For the text-containing cell, return its midpoint in [x, y] coordinate format. 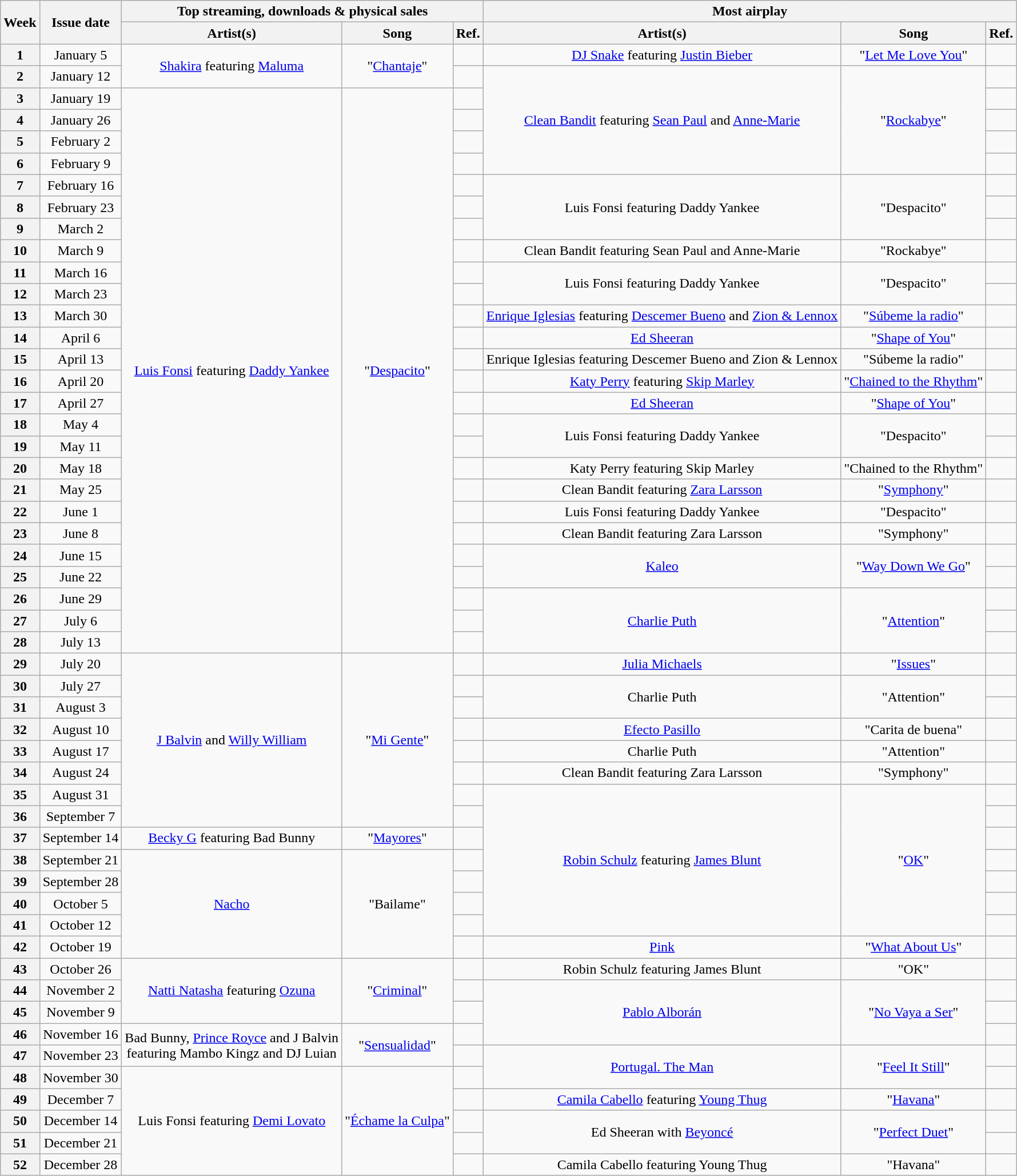
July 20 [81, 664]
May 11 [81, 447]
November 30 [81, 1078]
October 19 [81, 947]
41 [20, 925]
February 2 [81, 142]
48 [20, 1078]
34 [20, 773]
July 13 [81, 643]
February 23 [81, 207]
Ed Sheeran with Beyoncé [662, 1132]
29 [20, 664]
December 14 [81, 1121]
May 25 [81, 490]
"Sensualidad" [398, 1045]
Week [20, 22]
"Perfect Duet" [914, 1132]
J Balvin and Willy William [232, 740]
April 13 [81, 360]
November 2 [81, 991]
April 6 [81, 338]
June 22 [81, 577]
September 28 [81, 882]
May 4 [81, 425]
18 [20, 425]
November 9 [81, 1012]
50 [20, 1121]
36 [20, 816]
"Carita de buena" [914, 729]
Top streaming, downloads & physical sales [302, 11]
Bad Bunny, Prince Royce and J Balvin featuring Mambo Kingz and DJ Luian [232, 1045]
2 [20, 77]
22 [20, 512]
30 [20, 686]
33 [20, 751]
"Bailame" [398, 903]
37 [20, 838]
November 16 [81, 1034]
May 18 [81, 468]
25 [20, 577]
Julia Michaels [662, 664]
October 5 [81, 903]
47 [20, 1056]
Efecto Pasillo [662, 729]
28 [20, 643]
21 [20, 490]
42 [20, 947]
"No Vaya a Ser" [914, 1012]
December 28 [81, 1165]
45 [20, 1012]
10 [20, 250]
August 24 [81, 773]
12 [20, 294]
December 21 [81, 1143]
September 21 [81, 860]
Pablo Alborán [662, 1012]
Shakira featuring Maluma [232, 66]
7 [20, 185]
16 [20, 381]
July 6 [81, 620]
1 [20, 55]
43 [20, 969]
June 8 [81, 533]
Pink [662, 947]
April 20 [81, 381]
32 [20, 729]
35 [20, 795]
March 16 [81, 273]
46 [20, 1034]
Luis Fonsi featuring Demi Lovato [232, 1121]
August 3 [81, 708]
39 [20, 882]
January 19 [81, 98]
DJ Snake featuring Justin Bieber [662, 55]
51 [20, 1143]
Becky G featuring Bad Bunny [232, 838]
26 [20, 599]
Most airplay [750, 11]
March 23 [81, 294]
March 30 [81, 316]
April 27 [81, 403]
19 [20, 447]
11 [20, 273]
"Let Me Love You" [914, 55]
20 [20, 468]
August 31 [81, 795]
Kaleo [662, 566]
March 2 [81, 229]
31 [20, 708]
"Criminal" [398, 991]
15 [20, 360]
November 23 [81, 1056]
August 17 [81, 751]
June 1 [81, 512]
17 [20, 403]
6 [20, 164]
January 5 [81, 55]
4 [20, 120]
June 29 [81, 599]
14 [20, 338]
October 26 [81, 969]
June 15 [81, 555]
"Feel It Still" [914, 1067]
Issue date [81, 22]
Nacho [232, 903]
September 14 [81, 838]
October 12 [81, 925]
49 [20, 1099]
"Chantaje" [398, 66]
40 [20, 903]
44 [20, 991]
July 27 [81, 686]
"Mayores" [398, 838]
December 7 [81, 1099]
9 [20, 229]
"Mi Gente" [398, 740]
38 [20, 860]
Natti Natasha featuring Ozuna [232, 991]
January 12 [81, 77]
September 7 [81, 816]
5 [20, 142]
8 [20, 207]
January 26 [81, 120]
"What About Us" [914, 947]
February 16 [81, 185]
27 [20, 620]
23 [20, 533]
13 [20, 316]
"Échame la Culpa" [398, 1121]
Portugal. The Man [662, 1067]
March 9 [81, 250]
24 [20, 555]
"Issues" [914, 664]
"Way Down We Go" [914, 566]
52 [20, 1165]
August 10 [81, 729]
3 [20, 98]
February 9 [81, 164]
